Locate the cell with the specified text and output its [X, Y] center coordinate. 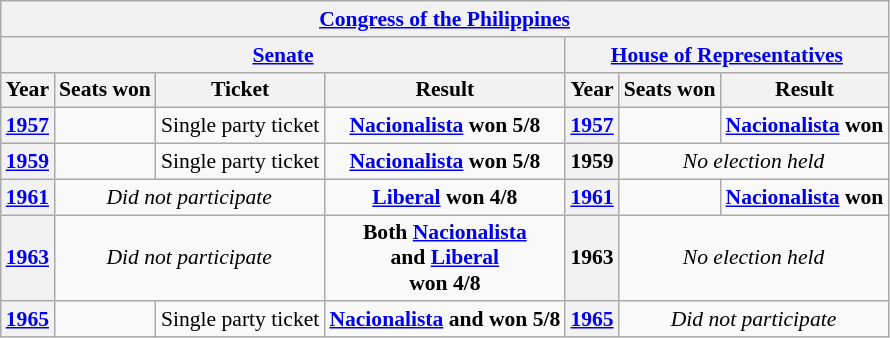
Both Nacionalistaand Liberalwon 4/8 [444, 258]
Nacionalista and won 5/8 [444, 320]
Senate [284, 55]
Liberal won 4/8 [444, 197]
Congress of the Philippines [445, 19]
Ticket [240, 90]
House of Representatives [726, 55]
